Search for the cell housing the specified text and yield its (X, Y) center coordinate. 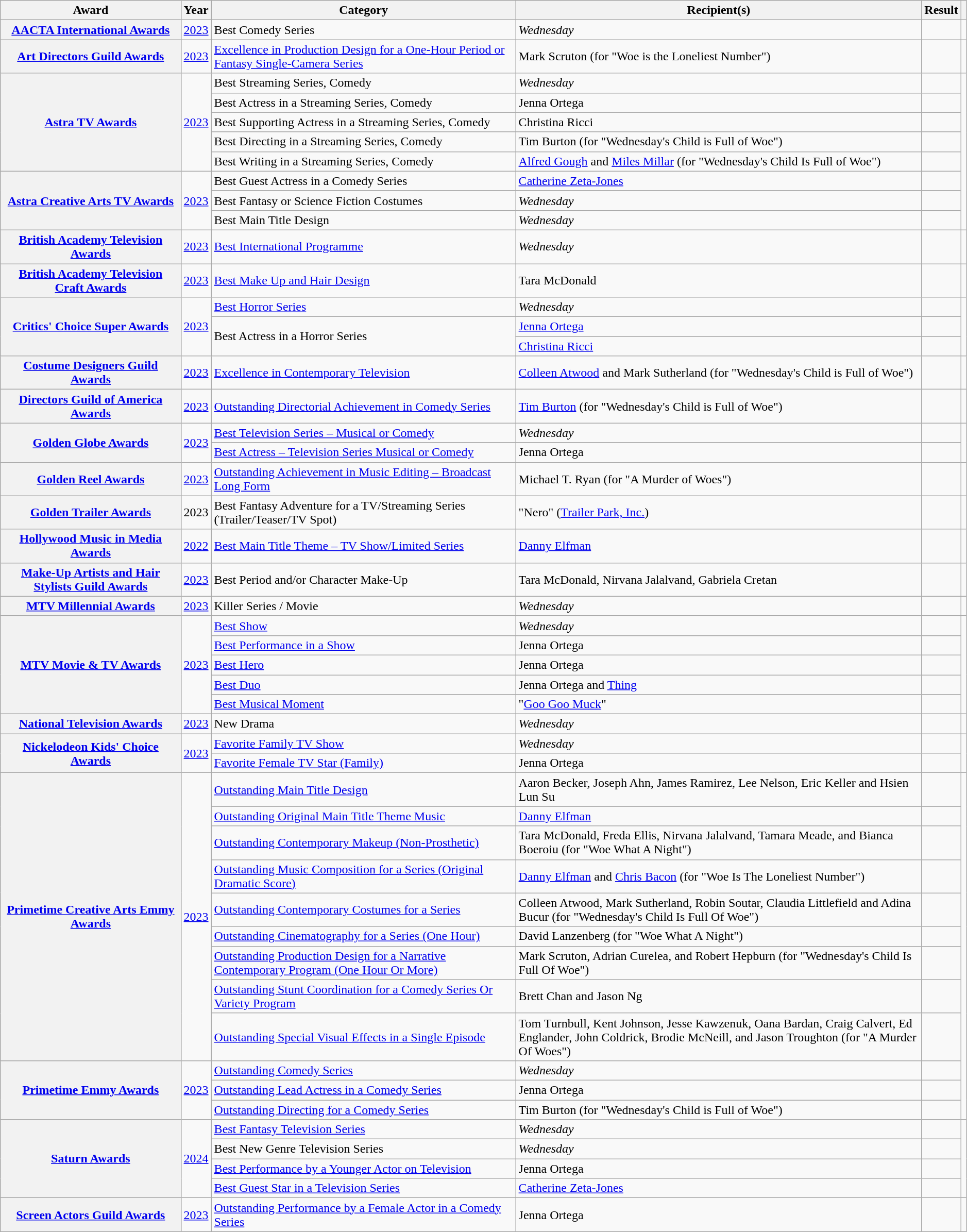
National Television Awards (91, 724)
Critics' Choice Super Awards (91, 327)
Brett Chan and Jason Ng (719, 997)
Best Television Series – Musical or Comedy (364, 433)
Best Streaming Series, Comedy (364, 83)
Best Duo (364, 685)
Best Actress – Television Series Musical or Comedy (364, 452)
Outstanding Special Visual Effects in a Single Episode (364, 1037)
Best Guest Actress in a Comedy Series (364, 181)
Jenna Ortega and Thing (719, 685)
Golden Reel Awards (91, 479)
Saturn Awards (91, 1159)
David Lanzenberg (for "Woe What A Night") (719, 936)
Primetime Creative Arts Emmy Awards (91, 917)
2022 (196, 546)
Excellence in Production Design for a One-Hour Period or Fantasy Single-Camera Series (364, 57)
Best Main Title Theme – TV Show/Limited Series (364, 546)
Colleen Atwood and Mark Sutherland (for "Wednesday's Child is Full of Woe") (719, 373)
Nickelodeon Kids' Choice Awards (91, 753)
Outstanding Lead Actress in a Comedy Series (364, 1090)
Best Directing in a Streaming Series, Comedy (364, 142)
Tara McDonald (719, 280)
"Goo Goo Muck" (719, 704)
Best Fantasy Television Series (364, 1129)
Best Comedy Series (364, 30)
AACTA International Awards (91, 30)
Killer Series / Movie (364, 606)
Recipient(s) (719, 10)
Favorite Family TV Show (364, 744)
Best Make Up and Hair Design (364, 280)
Best Guest Star in a Television Series (364, 1188)
Outstanding Performance by a Female Actor in a Comedy Series (364, 1215)
Outstanding Directing for a Comedy Series (364, 1109)
Danny Elfman and Chris Bacon (for "Woe Is The Loneliest Number") (719, 876)
Best Musical Moment (364, 704)
Outstanding Contemporary Makeup (Non-Prosthetic) (364, 843)
Award (91, 10)
Costume Designers Guild Awards (91, 373)
Best Actress in a Horror Series (364, 336)
Category (364, 10)
MTV Movie & TV Awards (91, 665)
Golden Globe Awards (91, 443)
Astra Creative Arts TV Awards (91, 200)
MTV Millennial Awards (91, 606)
Tara McDonald, Freda Ellis, Nirvana Jalalvand, Tamara Meade, and Bianca Boeroiu (for "Woe What A Night") (719, 843)
Best International Programme (364, 246)
Excellence in Contemporary Television (364, 373)
Michael T. Ryan (for "A Murder of Woes") (719, 479)
Outstanding Original Main Title Theme Music (364, 816)
Outstanding Main Title Design (364, 789)
British Academy Television Awards (91, 246)
Best Show (364, 626)
Golden Trailer Awards (91, 512)
Best Supporting Actress in a Streaming Series, Comedy (364, 122)
Favorite Female TV Star (Family) (364, 763)
Result (941, 10)
Make-Up Artists and Hair Stylists Guild Awards (91, 579)
New Drama (364, 724)
Year (196, 10)
Screen Actors Guild Awards (91, 1215)
Best Performance in a Show (364, 645)
Best Writing in a Streaming Series, Comedy (364, 161)
2024 (196, 1159)
Best Period and/or Character Make-Up (364, 579)
Outstanding Cinematography for a Series (One Hour) (364, 936)
Outstanding Stunt Coordination for a Comedy Series Or Variety Program (364, 997)
Tara McDonald, Nirvana Jalalvand, Gabriela Cretan (719, 579)
Best New Genre Television Series (364, 1149)
Best Fantasy Adventure for a TV/Streaming Series (Trailer/Teaser/TV Spot) (364, 512)
Astra TV Awards (91, 122)
Directors Guild of America Awards (91, 406)
Best Main Title Design (364, 220)
Outstanding Comedy Series (364, 1070)
Outstanding Production Design for a Narrative Contemporary Program (One Hour Or More) (364, 963)
Mark Scruton, Adrian Curelea, and Robert Hepburn (for "Wednesday's Child Is Full Of Woe") (719, 963)
"Nero" (Trailer Park, Inc.) (719, 512)
Best Actress in a Streaming Series, Comedy (364, 103)
Best Fantasy or Science Fiction Costumes (364, 200)
Outstanding Achievement in Music Editing – Broadcast Long Form (364, 479)
Colleen Atwood, Mark Sutherland, Robin Soutar, Claudia Littlefield and Adina Bucur (for "Wednesday's Child Is Full Of Woe") (719, 910)
British Academy Television Craft Awards (91, 280)
Best Horror Series (364, 307)
Best Performance by a Younger Actor on Television (364, 1169)
Outstanding Directorial Achievement in Comedy Series (364, 406)
Mark Scruton (for "Woe is the Loneliest Number") (719, 57)
Primetime Emmy Awards (91, 1090)
Art Directors Guild Awards (91, 57)
Outstanding Music Composition for a Series (Original Dramatic Score) (364, 876)
Best Hero (364, 665)
Hollywood Music in Media Awards (91, 546)
Aaron Becker, Joseph Ahn, James Ramirez, Lee Nelson, Eric Keller and Hsien Lun Su (719, 789)
Alfred Gough and Miles Millar (for "Wednesday's Child Is Full of Woe") (719, 161)
Outstanding Contemporary Costumes for a Series (364, 910)
